Output the [x, y] coordinate of the center of the cell containing the given text.  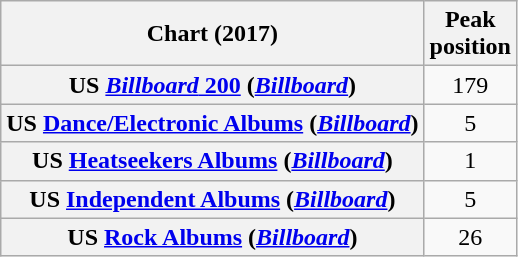
US Billboard 200 (Billboard) [212, 85]
US Rock Albums (Billboard) [212, 237]
Peakposition [470, 34]
Chart (2017) [212, 34]
US Dance/Electronic Albums (Billboard) [212, 123]
179 [470, 85]
US Independent Albums (Billboard) [212, 199]
US Heatseekers Albums (Billboard) [212, 161]
1 [470, 161]
26 [470, 237]
